Output the (x, y) coordinate of the center of the cell containing the given text.  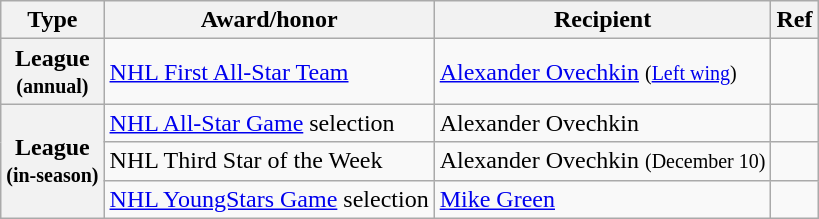
Recipient (602, 20)
League(annual) (52, 72)
Alexander Ovechkin (Left wing) (602, 72)
Type (52, 20)
Alexander Ovechkin (December 10) (602, 161)
NHL First All-Star Team (269, 72)
League(in-season) (52, 161)
Mike Green (602, 199)
Ref (794, 20)
Alexander Ovechkin (602, 123)
NHL YoungStars Game selection (269, 199)
Award/honor (269, 20)
NHL All-Star Game selection (269, 123)
NHL Third Star of the Week (269, 161)
